For the text-containing cell, return its midpoint in (X, Y) coordinate format. 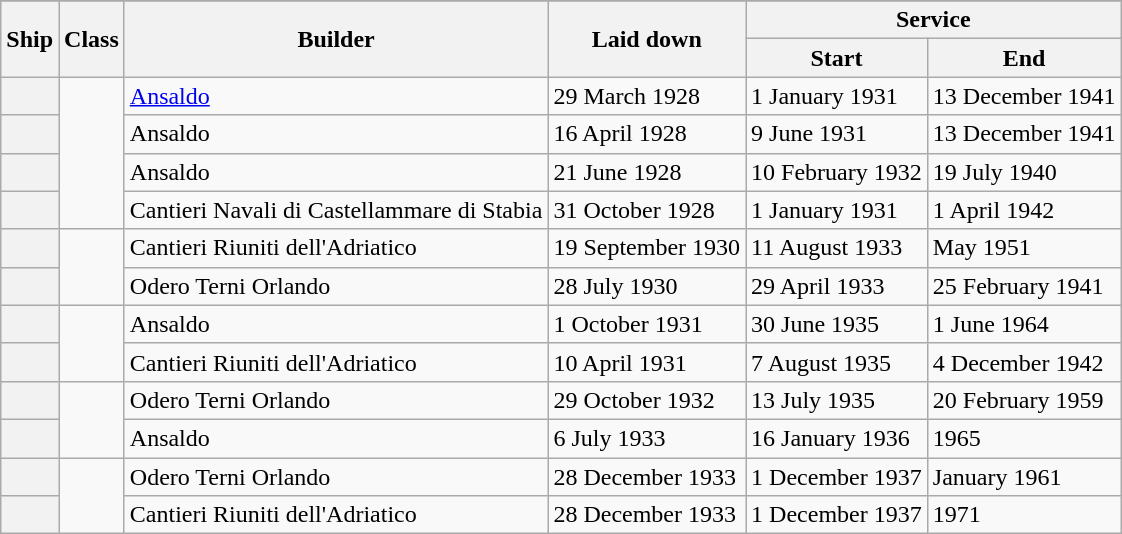
7 August 1935 (837, 362)
10 April 1931 (647, 362)
1965 (1024, 438)
1 April 1942 (1024, 210)
31 October 1928 (647, 210)
Builder (336, 39)
21 June 1928 (647, 172)
May 1951 (1024, 248)
9 June 1931 (837, 134)
29 March 1928 (647, 96)
1 June 1964 (1024, 324)
Class (92, 39)
End (1024, 58)
Service (934, 20)
19 September 1930 (647, 248)
Ship (30, 39)
20 February 1959 (1024, 400)
January 1961 (1024, 477)
1 October 1931 (647, 324)
16 January 1936 (837, 438)
16 April 1928 (647, 134)
Start (837, 58)
29 October 1932 (647, 400)
25 February 1941 (1024, 286)
Cantieri Navali di Castellammare di Stabia (336, 210)
29 April 1933 (837, 286)
10 February 1932 (837, 172)
4 December 1942 (1024, 362)
30 June 1935 (837, 324)
1971 (1024, 515)
28 July 1930 (647, 286)
13 July 1935 (837, 400)
6 July 1933 (647, 438)
Laid down (647, 39)
19 July 1940 (1024, 172)
11 August 1933 (837, 248)
